For the text-containing cell, return its midpoint in (X, Y) coordinate format. 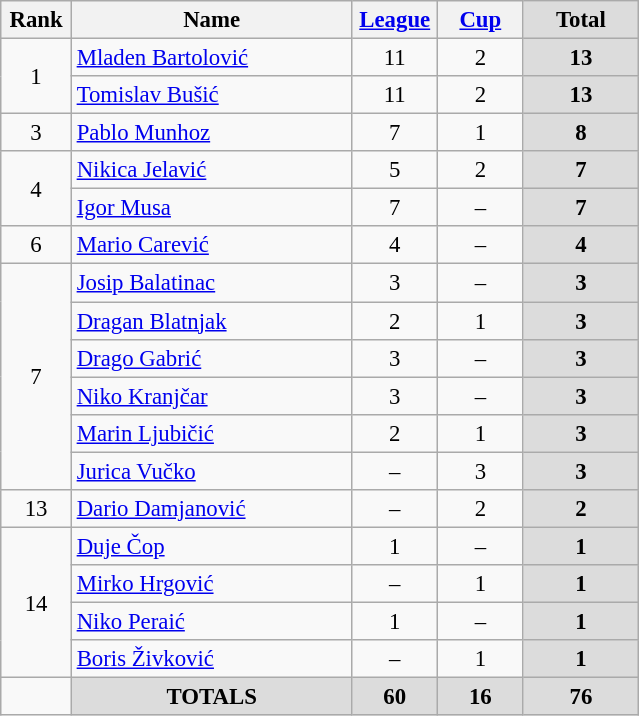
Dario Damjanović (212, 509)
Cup (481, 20)
League (395, 20)
Total (581, 20)
Mladen Bartolović (212, 58)
6 (36, 245)
Jurica Vučko (212, 471)
Boris Živković (212, 659)
16 (481, 697)
Marin Ljubičić (212, 433)
Mirko Hrgović (212, 584)
Niko Kranjčar (212, 396)
Niko Peraić (212, 621)
Josip Balatinac (212, 283)
8 (581, 133)
Dragan Blatnjak (212, 321)
Drago Gabrić (212, 358)
Duje Čop (212, 546)
TOTALS (212, 697)
Tomislav Bušić (212, 95)
Mario Carević (212, 245)
Name (212, 20)
Pablo Munhoz (212, 133)
14 (36, 602)
Igor Musa (212, 208)
Rank (36, 20)
5 (395, 170)
76 (581, 697)
Nikica Jelavić (212, 170)
60 (395, 697)
